Find where the given text appears and provide that cell's center as (X, Y) coordinate. 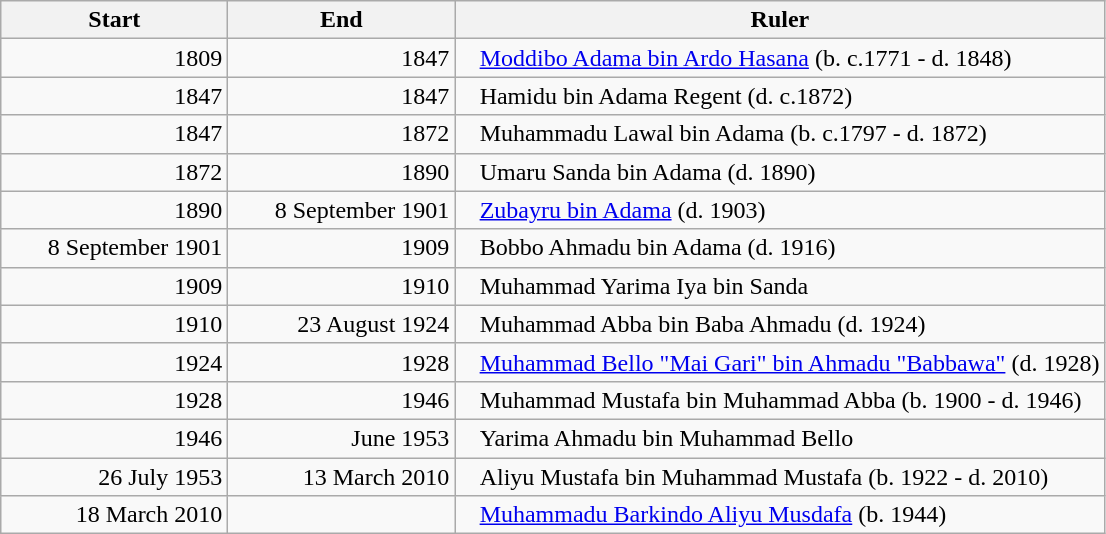
18 March 2010 (114, 515)
Yarima Ahmadu bin Muhammad Bello (780, 438)
Ruler (780, 20)
13 March 2010 (342, 477)
Muhammad Bello "Mai Gari" bin Ahmadu "Babbawa" (d. 1928) (780, 362)
Muhammad Mustafa bin Muhammad Abba (b. 1900 - d. 1946) (780, 400)
Muhammadu Barkindo Aliyu Musdafa (b. 1944) (780, 515)
June 1953 (342, 438)
Muhammadu Lawal bin Adama (b. c.1797 - d. 1872) (780, 134)
Muhammad Abba bin Baba Ahmadu (d. 1924) (780, 324)
1809 (114, 58)
End (342, 20)
Start (114, 20)
Zubayru bin Adama (d. 1903) (780, 210)
Hamidu bin Adama Regent (d. c.1872) (780, 96)
23 August 1924 (342, 324)
1924 (114, 362)
26 July 1953 (114, 477)
Bobbo Ahmadu bin Adama (d. 1916) (780, 248)
Aliyu Mustafa bin Muhammad Mustafa (b. 1922 - d. 2010) (780, 477)
Moddibo Adama bin Ardo Hasana (b. c.1771 - d. 1848) (780, 58)
Muhammad Yarima Iya bin Sanda (780, 286)
Umaru Sanda bin Adama (d. 1890) (780, 172)
